Scan for the cell matching the given text and deliver its [X, Y] coordinate at center. 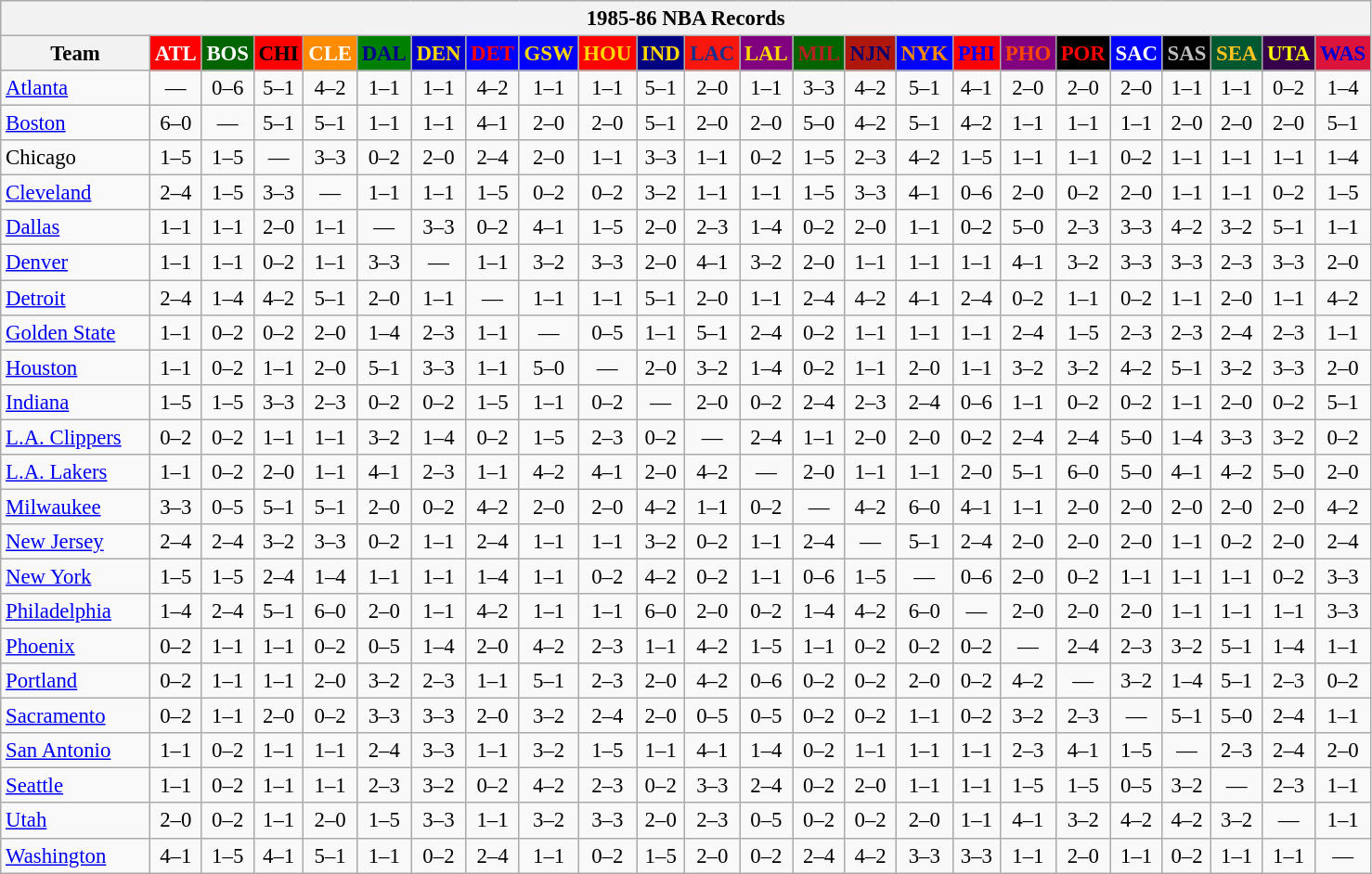
LAL [767, 54]
SEA [1236, 54]
Houston [76, 367]
POR [1082, 54]
SAS [1186, 54]
DAL [384, 54]
Phoenix [76, 647]
LAC [713, 54]
NJN [871, 54]
Philadelphia [76, 611]
Portland [76, 681]
MIL [819, 54]
HOU [607, 54]
Sacramento [76, 716]
DEN [438, 54]
Atlanta [76, 88]
PHI [977, 54]
SAC [1136, 54]
Dallas [76, 227]
Golden State [76, 332]
Cleveland [76, 193]
IND [661, 54]
Team [76, 54]
Boston [76, 123]
Seattle [76, 786]
1985-86 NBA Records [686, 19]
Indiana [76, 402]
CLE [330, 54]
Detroit [76, 298]
Denver [76, 263]
Chicago [76, 158]
PHO [1028, 54]
CHI [278, 54]
Milwaukee [76, 507]
Washington [76, 855]
New Jersey [76, 542]
DET [492, 54]
New York [76, 576]
L.A. Clippers [76, 437]
L.A. Lakers [76, 472]
NYK [925, 54]
GSW [549, 54]
San Antonio [76, 751]
WAS [1343, 54]
BOS [227, 54]
Utah [76, 821]
UTA [1288, 54]
ATL [175, 54]
